Return (x, y) of the center of cell containing provided text 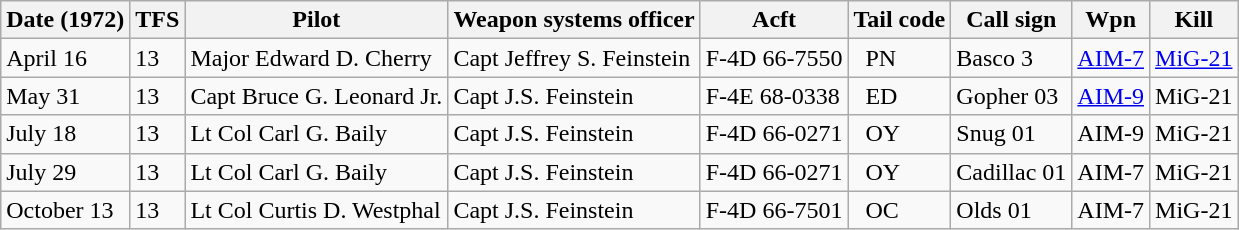
May 31 (66, 96)
Acft (774, 20)
Basco 3 (1012, 58)
April 16 (66, 58)
July 29 (66, 172)
OC (900, 210)
ED (900, 96)
Weapon systems officer (574, 20)
Kill (1194, 20)
Cadillac 01 (1012, 172)
Date (1972) (66, 20)
Call sign (1012, 20)
Tail code (900, 20)
July 18 (66, 134)
Pilot (316, 20)
F-4D 66-7550 (774, 58)
Snug 01 (1012, 134)
October 13 (66, 210)
Major Edward D. Cherry (316, 58)
F-4D 66-7501 (774, 210)
Capt Jeffrey S. Feinstein (574, 58)
TFS (158, 20)
Lt Col Curtis D. Westphal (316, 210)
Capt Bruce G. Leonard Jr. (316, 96)
Olds 01 (1012, 210)
F-4E 68-0338 (774, 96)
Gopher 03 (1012, 96)
Wpn (1111, 20)
PN (900, 58)
